Search for the cell housing the specified text and yield its (X, Y) center coordinate. 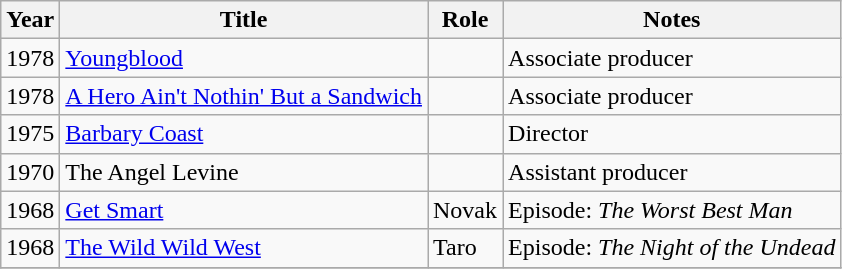
Year (30, 20)
A Hero Ain't Nothin' But a Sandwich (244, 96)
Youngblood (244, 58)
Novak (466, 210)
Get Smart (244, 210)
Notes (672, 20)
1975 (30, 134)
The Wild Wild West (244, 248)
Taro (466, 248)
Episode: The Night of the Undead (672, 248)
The Angel Levine (244, 172)
Barbary Coast (244, 134)
Episode: The Worst Best Man (672, 210)
1970 (30, 172)
Assistant producer (672, 172)
Director (672, 134)
Role (466, 20)
Title (244, 20)
